Scan for the cell matching the given text and deliver its [X, Y] coordinate at center. 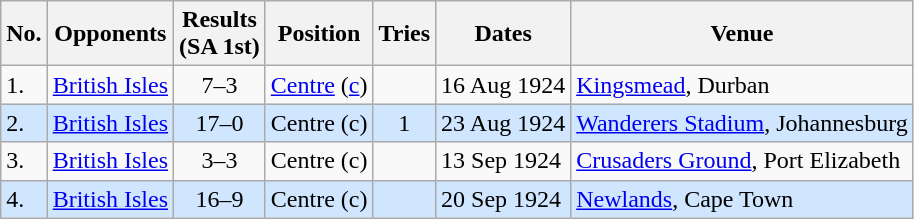
Opponents [110, 34]
7–3 [220, 85]
17–0 [220, 123]
4. [24, 199]
3–3 [220, 161]
Wanderers Stadium, Johannesburg [742, 123]
Venue [742, 34]
Dates [504, 34]
16 Aug 1924 [504, 85]
Position [319, 34]
Results(SA 1st) [220, 34]
Tries [404, 34]
23 Aug 1924 [504, 123]
Crusaders Ground, Port Elizabeth [742, 161]
1. [24, 85]
2. [24, 123]
20 Sep 1924 [504, 199]
16–9 [220, 199]
No. [24, 34]
3. [24, 161]
13 Sep 1924 [504, 161]
Newlands, Cape Town [742, 199]
1 [404, 123]
Kingsmead, Durban [742, 85]
